Return [x, y] of the center of cell containing provided text 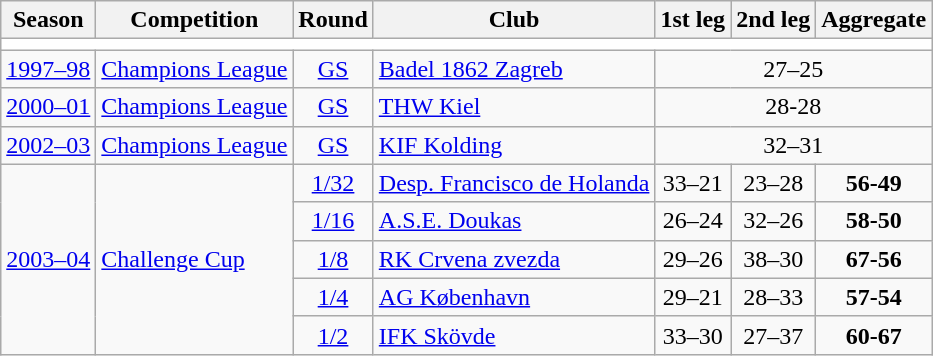
KIF Kolding [514, 145]
38–30 [774, 259]
Badel 1862 Zagreb [514, 69]
29–21 [693, 297]
27–37 [774, 335]
57-54 [874, 297]
60-67 [874, 335]
RK Crvena zvezda [514, 259]
23–28 [774, 183]
58-50 [874, 221]
2nd leg [774, 20]
Challenge Cup [194, 259]
32–31 [794, 145]
Aggregate [874, 20]
Desp. Francisco de Holanda [514, 183]
IFK Skövde [514, 335]
1/16 [333, 221]
1/2 [333, 335]
33–30 [693, 335]
32–26 [774, 221]
29–26 [693, 259]
28–33 [774, 297]
Competition [194, 20]
A.S.E. Doukas [514, 221]
26–24 [693, 221]
2002–03 [48, 145]
AG København [514, 297]
Season [48, 20]
56-49 [874, 183]
THW Kiel [514, 107]
1st leg [693, 20]
67-56 [874, 259]
1/8 [333, 259]
2000–01 [48, 107]
2003–04 [48, 259]
1/32 [333, 183]
1997–98 [48, 69]
27–25 [794, 69]
Club [514, 20]
Round [333, 20]
28-28 [794, 107]
1/4 [333, 297]
33–21 [693, 183]
